Output the [x, y] coordinate of the center of the cell containing the given text.  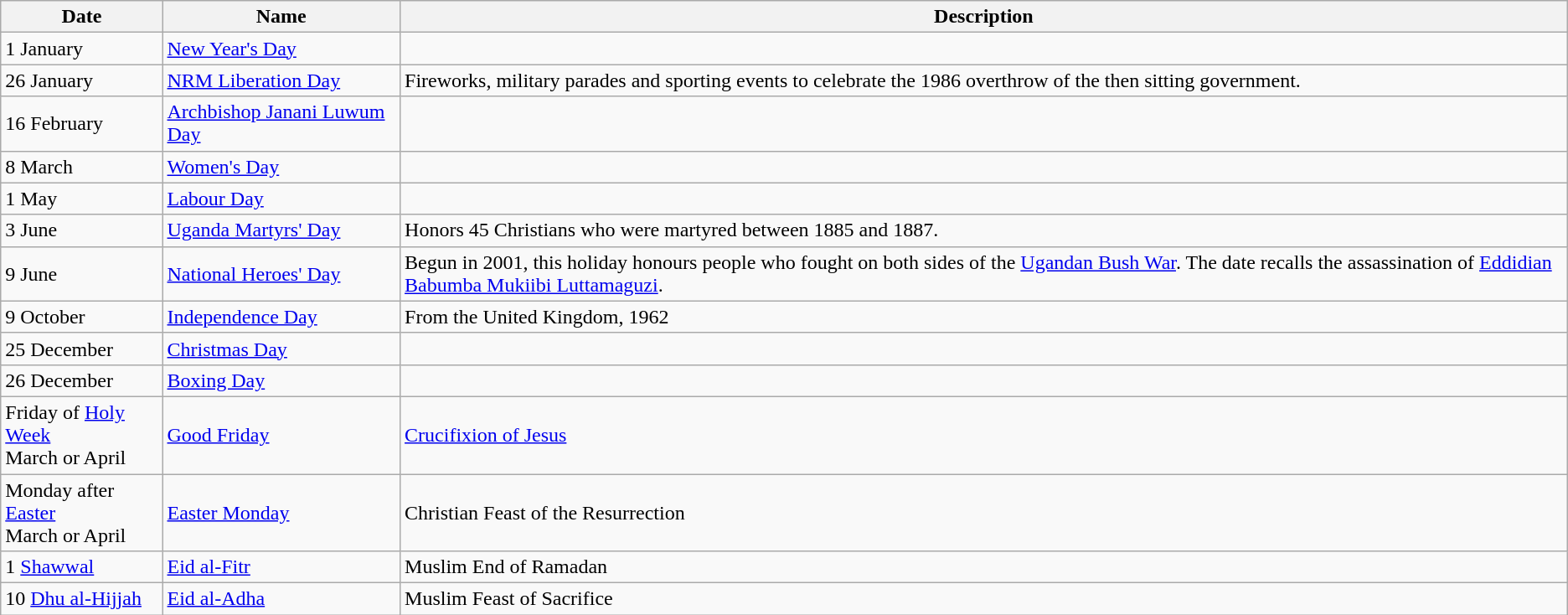
National Heroes' Day [281, 273]
Monday after EasterMarch or April [82, 513]
Good Friday [281, 435]
9 June [82, 273]
9 October [82, 317]
Boxing Day [281, 380]
16 February [82, 124]
Muslim Feast of Sacrifice [984, 599]
Eid al-Fitr [281, 567]
1 Shawwal [82, 567]
Honors 45 Christians who were martyred between 1885 and 1887. [984, 230]
3 June [82, 230]
NRM Liberation Day [281, 80]
Date [82, 17]
8 March [82, 167]
New Year's Day [281, 49]
Christian Feast of the Resurrection [984, 513]
1 May [82, 199]
Independence Day [281, 317]
Archbishop Janani Luwum Day [281, 124]
Muslim End of Ramadan [984, 567]
Labour Day [281, 199]
Easter Monday [281, 513]
25 December [82, 349]
Description [984, 17]
Crucifixion of Jesus [984, 435]
1 January [82, 49]
Christmas Day [281, 349]
10 Dhu al-Hijjah [82, 599]
Name [281, 17]
26 December [82, 380]
Fireworks, military parades and sporting events to celebrate the 1986 overthrow of the then sitting government. [984, 80]
26 January [82, 80]
Uganda Martyrs' Day [281, 230]
From the United Kingdom, 1962 [984, 317]
Eid al-Adha [281, 599]
Women's Day [281, 167]
Friday of Holy WeekMarch or April [82, 435]
